Identify which cell holds the provided text, then report its (x, y) central coordinate. 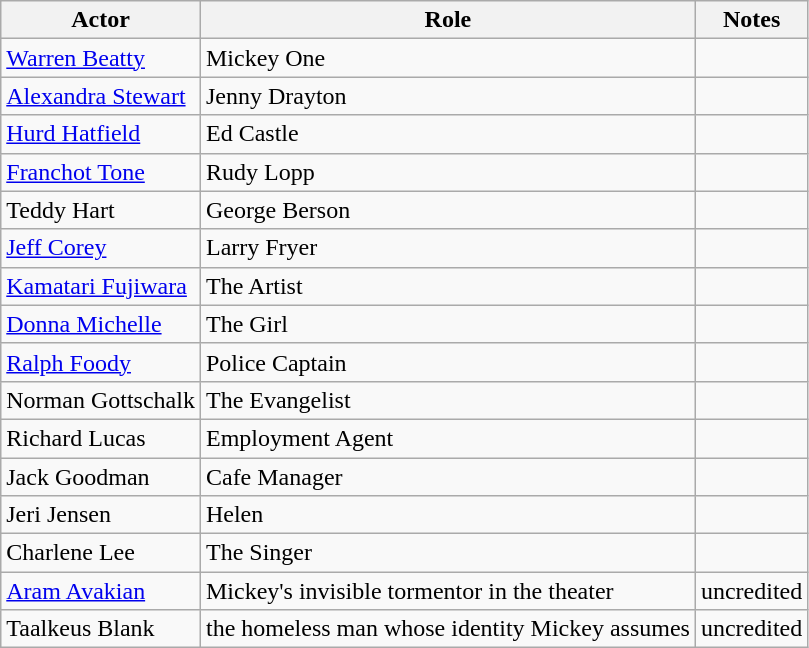
The Evangelist (448, 400)
Larry Fryer (448, 248)
Jenny Drayton (448, 96)
Norman Gottschalk (101, 400)
Franchot Tone (101, 172)
Mickey One (448, 58)
Jack Goodman (101, 477)
Employment Agent (448, 438)
Actor (101, 20)
Teddy Hart (101, 210)
Hurd Hatfield (101, 134)
Jeff Corey (101, 248)
Alexandra Stewart (101, 96)
Warren Beatty (101, 58)
Richard Lucas (101, 438)
Donna Michelle (101, 324)
The Singer (448, 553)
Notes (751, 20)
Role (448, 20)
the homeless man whose identity Mickey assumes (448, 629)
Mickey's invisible tormentor in the theater (448, 591)
Helen (448, 515)
Aram Avakian (101, 591)
Taalkeus Blank (101, 629)
Cafe Manager (448, 477)
The Girl (448, 324)
Ralph Foody (101, 362)
Kamatari Fujiwara (101, 286)
Police Captain (448, 362)
Charlene Lee (101, 553)
Rudy Lopp (448, 172)
The Artist (448, 286)
Jeri Jensen (101, 515)
Ed Castle (448, 134)
George Berson (448, 210)
